Return [x, y] of the center of cell containing provided text 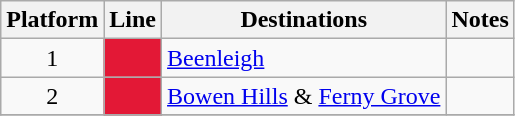
2 [52, 96]
Line [133, 20]
Beenleigh [304, 58]
Destinations [304, 20]
Platform [52, 20]
1 [52, 58]
Bowen Hills & Ferny Grove [304, 96]
Notes [480, 20]
